Return (X, Y) of the center of cell containing provided text 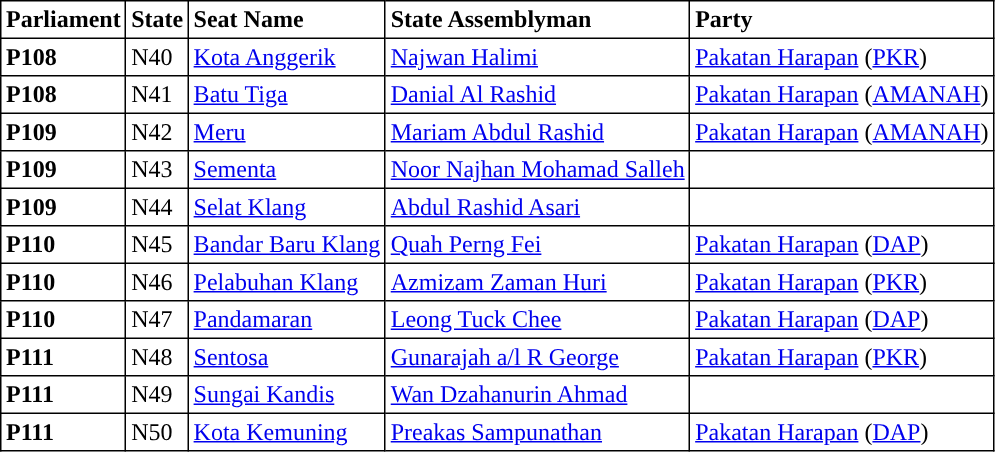
Azmizam Zaman Huri (537, 282)
Parliament (64, 20)
State (157, 20)
Quah Perng Fei (537, 245)
N48 (157, 357)
Leong Tuck Chee (537, 320)
N50 (157, 432)
N42 (157, 132)
Sementa (286, 170)
Mariam Abdul Rashid (537, 132)
N47 (157, 320)
Noor Najhan Mohamad Salleh (537, 170)
Pandamaran (286, 320)
Kota Anggerik (286, 57)
N41 (157, 95)
Gunarajah a/l R George (537, 357)
Wan Dzahanurin Ahmad (537, 395)
Najwan Halimi (537, 57)
Kota Kemuning (286, 432)
N43 (157, 170)
N46 (157, 282)
Pelabuhan Klang (286, 282)
Sentosa (286, 357)
Sungai Kandis (286, 395)
Batu Tiga (286, 95)
Abdul Rashid Asari (537, 207)
Danial Al Rashid (537, 95)
Preakas Sampunathan (537, 432)
Seat Name (286, 20)
Party (842, 20)
Selat Klang (286, 207)
N40 (157, 57)
N44 (157, 207)
Bandar Baru Klang (286, 245)
N45 (157, 245)
State Assemblyman (537, 20)
N49 (157, 395)
Meru (286, 132)
